For the text-containing cell, return its midpoint in [x, y] coordinate format. 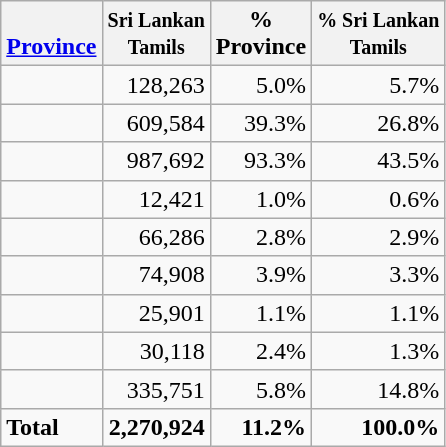
39.3% [260, 123]
12,421 [156, 199]
93.3% [260, 161]
3.3% [378, 275]
5.7% [378, 85]
74,908 [156, 275]
Total [52, 427]
26.8% [378, 123]
%Province [260, 34]
5.0% [260, 85]
1.3% [378, 351]
14.8% [378, 389]
335,751 [156, 389]
66,286 [156, 237]
100.0% [378, 427]
43.5% [378, 161]
30,118 [156, 351]
3.9% [260, 275]
2,270,924 [156, 427]
2.8% [260, 237]
2.9% [378, 237]
25,901 [156, 313]
1.0% [260, 199]
128,263 [156, 85]
Sri LankanTamils [156, 34]
% Sri LankanTamils [378, 34]
2.4% [260, 351]
987,692 [156, 161]
11.2% [260, 427]
0.6% [378, 199]
5.8% [260, 389]
Province [52, 34]
609,584 [156, 123]
